Determine the [X, Y] coordinate at the center of the cell enclosing the given text.  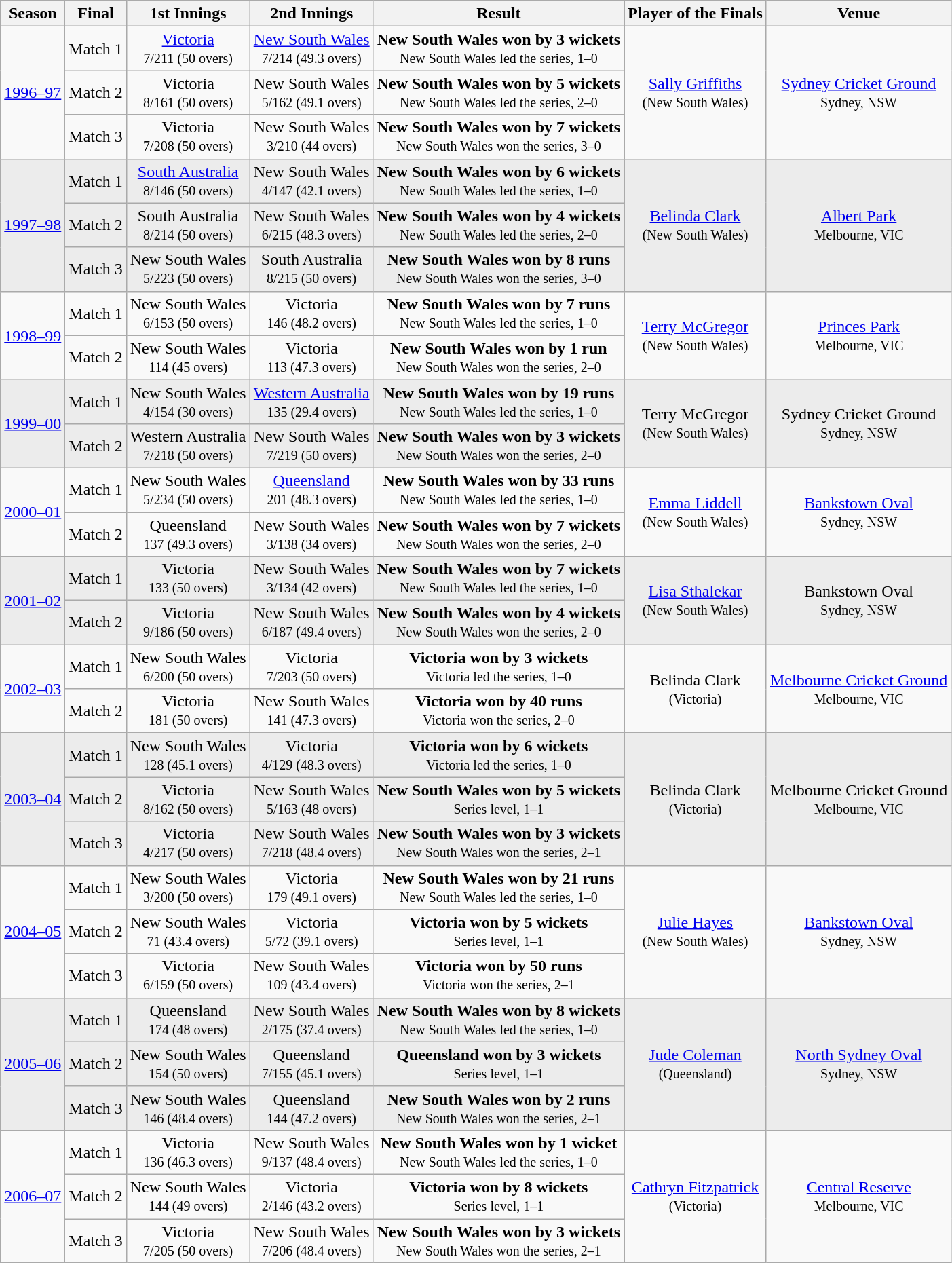
New South Wales won by 4 wicketsNew South Wales led the series, 2–0 [498, 225]
Queensland7/155 (45.1 overs) [311, 1064]
1996–97 [33, 92]
Victoria5/72 (39.1 overs) [311, 931]
2000–01 [33, 512]
New South Wales4/154 (30 overs) [188, 402]
Queensland144 (47.2 overs) [311, 1108]
New South Wales5/163 (48 overs) [311, 799]
New South Wales won by 3 wicketsNew South Wales won the series, 2–0 [498, 445]
New South Wales won by 7 wicketsNew South Wales led the series, 1–0 [498, 578]
Victoria2/146 (43.2 overs) [311, 1196]
New South Wales7/218 (48.4 overs) [311, 843]
Lisa Sthalekar(New South Wales) [696, 601]
Western Australia7/218 (50 overs) [188, 445]
2003–04 [33, 799]
New South Wales won by 5 wicketsSeries level, 1–1 [498, 799]
1999–00 [33, 423]
Victoria won by 8 wicketsSeries level, 1–1 [498, 1196]
2nd Innings [311, 14]
Victoria4/217 (50 overs) [188, 843]
Victoria7/203 (50 overs) [311, 666]
New South Wales128 (45.1 overs) [188, 755]
Victoria8/161 (50 overs) [188, 92]
Victoria9/186 (50 overs) [188, 623]
New South Wales144 (49 overs) [188, 1196]
New South Wales won by 4 wicketsNew South Wales won the series, 2–0 [498, 623]
Queensland201 (48.3 overs) [311, 490]
Victoria7/205 (50 overs) [188, 1241]
New South Wales141 (47.3 overs) [311, 711]
New South Wales71 (43.4 overs) [188, 931]
Victoria won by 50 runsVictoria won the series, 2–1 [498, 976]
Final [96, 14]
New South Wales146 (48.4 overs) [188, 1108]
New South Wales won by 1 wicketNew South Wales led the series, 1–0 [498, 1152]
1997–98 [33, 225]
New South Wales3/134 (42 overs) [311, 578]
2005–06 [33, 1064]
Result [498, 14]
Victoria7/211 (50 overs) [188, 49]
Victoria136 (46.3 overs) [188, 1152]
New South Wales won by 6 wicketsNew South Wales led the series, 1–0 [498, 181]
New South Wales9/137 (48.4 overs) [311, 1152]
New South Wales won by 33 runsNew South Wales led the series, 1–0 [498, 490]
Cathryn Fitzpatrick(Victoria) [696, 1196]
Western Australia135 (29.4 overs) [311, 402]
South Australia8/215 (50 overs) [311, 269]
New South Wales7/214 (49.3 overs) [311, 49]
Julie Hayes(New South Wales) [696, 931]
Victoria6/159 (50 overs) [188, 976]
Queensland174 (48 overs) [188, 1019]
New South Wales109 (43.4 overs) [311, 976]
New South Wales6/187 (49.4 overs) [311, 623]
New South Wales won by 1 runNew South Wales won the series, 2–0 [498, 357]
New South Wales won by 21 runsNew South Wales led the series, 1–0 [498, 888]
Albert ParkMelbourne, VIC [858, 225]
New South Wales won by 7 wicketsNew South Wales won the series, 3–0 [498, 137]
Victoria146 (48.2 overs) [311, 314]
New South Wales3/200 (50 overs) [188, 888]
Jude Coleman(Queensland) [696, 1064]
South Australia8/214 (50 overs) [188, 225]
New South Wales6/153 (50 overs) [188, 314]
New South Wales6/215 (48.3 overs) [311, 225]
New South Wales won by 3 wicketsNew South Wales led the series, 1–0 [498, 49]
New South Wales won by 2 runsNew South Wales won the series, 2–1 [498, 1108]
Player of the Finals [696, 14]
Venue [858, 14]
Queensland won by 3 wicketsSeries level, 1–1 [498, 1064]
New South Wales7/219 (50 overs) [311, 445]
New South Wales5/162 (49.1 overs) [311, 92]
New South Wales won by 5 wicketsNew South Wales led the series, 2–0 [498, 92]
New South Wales won by 7 wicketsNew South Wales won the series, 2–0 [498, 533]
1st Innings [188, 14]
1998–99 [33, 335]
New South Wales3/138 (34 overs) [311, 533]
South Australia8/146 (50 overs) [188, 181]
Victoria181 (50 overs) [188, 711]
2001–02 [33, 601]
2002–03 [33, 689]
New South Wales won by 19 runsNew South Wales led the series, 1–0 [498, 402]
2006–07 [33, 1196]
New South Wales won by 8 runsNew South Wales won the series, 3–0 [498, 269]
Princes ParkMelbourne, VIC [858, 335]
New South Wales won by 8 wicketsNew South Wales led the series, 1–0 [498, 1019]
New South Wales won by 7 runsNew South Wales led the series, 1–0 [498, 314]
Victoria7/208 (50 overs) [188, 137]
New South Wales5/223 (50 overs) [188, 269]
New South Wales2/175 (37.4 overs) [311, 1019]
Victoria won by 3 wicketsVictoria led the series, 1–0 [498, 666]
Belinda Clark(New South Wales) [696, 225]
Victoria won by 40 runsVictoria won the series, 2–0 [498, 711]
Queensland137 (49.3 overs) [188, 533]
Victoria won by 6 wicketsVictoria led the series, 1–0 [498, 755]
Victoria8/162 (50 overs) [188, 799]
New South Wales4/147 (42.1 overs) [311, 181]
New South Wales114 (45 overs) [188, 357]
North Sydney OvalSydney, NSW [858, 1064]
Victoria won by 5 wicketsSeries level, 1–1 [498, 931]
Emma Liddell(New South Wales) [696, 512]
New South Wales7/206 (48.4 overs) [311, 1241]
Central ReserveMelbourne, VIC [858, 1196]
Sally Griffiths(New South Wales) [696, 92]
Victoria133 (50 overs) [188, 578]
Victoria4/129 (48.3 overs) [311, 755]
2004–05 [33, 931]
Season [33, 14]
New South Wales5/234 (50 overs) [188, 490]
New South Wales6/200 (50 overs) [188, 666]
New South Wales3/210 (44 overs) [311, 137]
New South Wales154 (50 overs) [188, 1064]
Victoria113 (47.3 overs) [311, 357]
Victoria179 (49.1 overs) [311, 888]
